Detect which cell encompasses the target text, then output its [x, y] center coordinate. 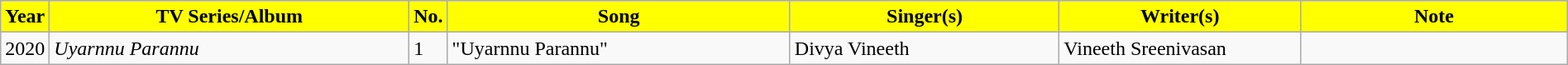
Note [1434, 17]
Singer(s) [925, 17]
1 [428, 48]
Year [25, 17]
TV Series/Album [230, 17]
Divya Vineeth [925, 48]
No. [428, 17]
"Uyarnnu Parannu" [619, 48]
2020 [25, 48]
Writer(s) [1180, 17]
Vineeth Sreenivasan [1180, 48]
Song [619, 17]
Uyarnnu Parannu [230, 48]
